Find where the given text appears and provide that cell's center as [X, Y] coordinate. 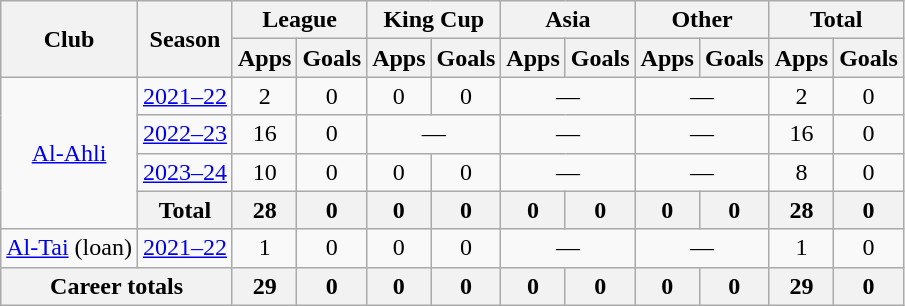
2022–23 [184, 134]
League [299, 20]
Club [70, 39]
2023–24 [184, 172]
Al-Ahli [70, 153]
10 [264, 172]
Career totals [117, 286]
King Cup [434, 20]
Other [702, 20]
Al-Tai (loan) [70, 248]
Asia [568, 20]
Season [184, 39]
8 [801, 172]
